Search for the cell housing the specified text and yield its [X, Y] center coordinate. 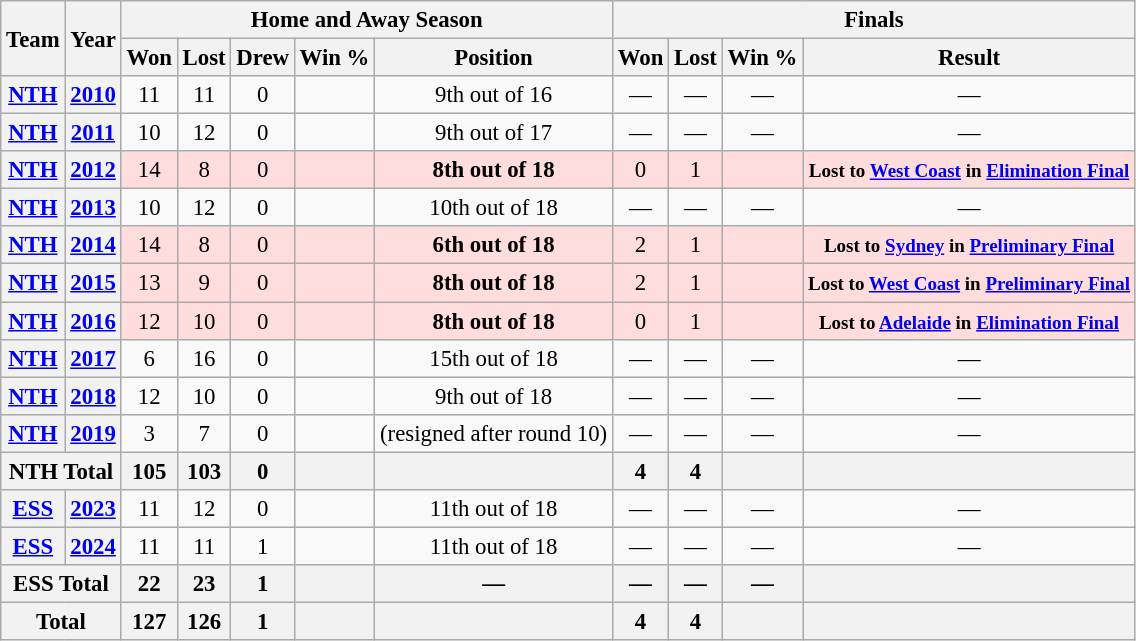
Result [970, 58]
22 [149, 584]
Home and Away Season [366, 20]
NTH Total [61, 471]
2024 [93, 546]
2018 [93, 396]
105 [149, 471]
9th out of 16 [494, 95]
Position [494, 58]
126 [204, 621]
13 [149, 283]
Finals [874, 20]
2011 [93, 133]
Lost to Adelaide in Elimination Final [970, 321]
2014 [93, 245]
23 [204, 584]
16 [204, 358]
127 [149, 621]
Lost to Sydney in Preliminary Final [970, 245]
9th out of 17 [494, 133]
2016 [93, 321]
Total [61, 621]
Drew [262, 58]
2023 [93, 509]
Team [33, 38]
9 [204, 283]
9th out of 18 [494, 396]
3 [149, 433]
Lost to West Coast in Preliminary Final [970, 283]
2012 [93, 170]
15th out of 18 [494, 358]
2019 [93, 433]
Year [93, 38]
2013 [93, 208]
7 [204, 433]
2010 [93, 95]
6th out of 18 [494, 245]
103 [204, 471]
(resigned after round 10) [494, 433]
10th out of 18 [494, 208]
Lost to West Coast in Elimination Final [970, 170]
6 [149, 358]
2017 [93, 358]
ESS Total [61, 584]
2015 [93, 283]
